Pinpoint the cell where the given text exists, returning its (X, Y) midpoint coordinate. 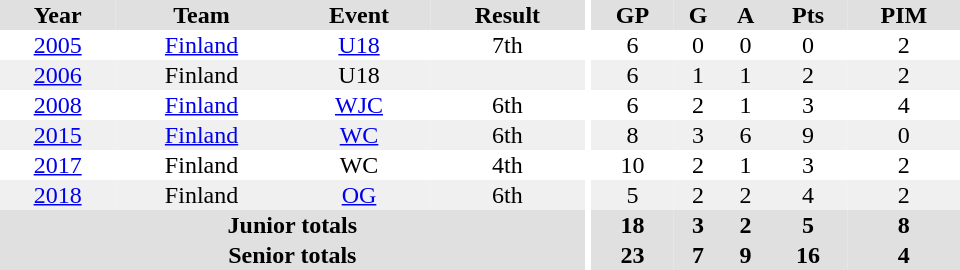
Pts (808, 15)
2018 (58, 195)
Senior totals (292, 255)
G (698, 15)
2006 (58, 75)
Result (507, 15)
7th (507, 45)
2005 (58, 45)
Team (202, 15)
2015 (58, 135)
Junior totals (292, 225)
4th (507, 165)
A (746, 15)
23 (632, 255)
10 (632, 165)
2008 (58, 105)
Year (58, 15)
OG (359, 195)
7 (698, 255)
WJC (359, 105)
Event (359, 15)
18 (632, 225)
GP (632, 15)
2017 (58, 165)
16 (808, 255)
PIM (904, 15)
